Return the [X, Y] coordinate for the center point of the cell that contains the specified text.  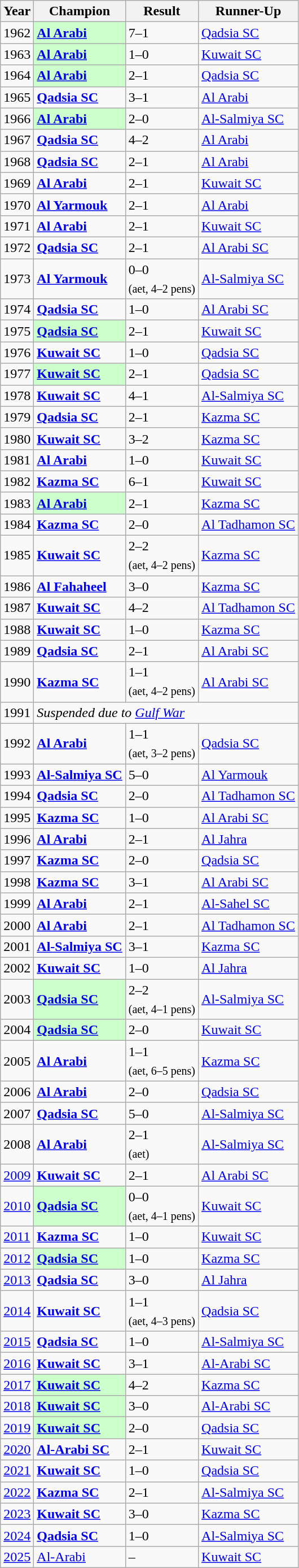
2015 [17, 1342]
1992 [17, 744]
2022 [17, 1492]
2018 [17, 1406]
2019 [17, 1428]
2025 [17, 1557]
Year [17, 11]
2008 [17, 1144]
2000 [17, 925]
2017 [17, 1385]
– [161, 1557]
1964 [17, 76]
Champion [80, 11]
1975 [17, 331]
2–2(aet, 4–2 pens) [161, 556]
Al Fahaheel [80, 587]
0–0(aet, 4–1 pens) [161, 1206]
0–0(aet, 4–2 pens) [161, 279]
1976 [17, 353]
3–2 [161, 438]
1997 [17, 861]
1977 [17, 374]
2016 [17, 1363]
1980 [17, 438]
1989 [17, 651]
1982 [17, 481]
2001 [17, 946]
2–2(aet, 4–1 pens) [161, 999]
2002 [17, 968]
1967 [17, 140]
1998 [17, 882]
Suspended due to Gulf War [166, 713]
2–1(aet) [161, 1144]
2003 [17, 999]
1978 [17, 396]
1986 [17, 587]
1–1(aet, 3–2 pens) [161, 744]
1991 [17, 713]
2004 [17, 1030]
1983 [17, 503]
1965 [17, 97]
2006 [17, 1092]
1994 [17, 796]
1974 [17, 310]
Result [161, 11]
1987 [17, 608]
1993 [17, 775]
1999 [17, 904]
1985 [17, 556]
1973 [17, 279]
6–1 [161, 481]
1968 [17, 162]
1969 [17, 183]
2011 [17, 1237]
2007 [17, 1113]
1984 [17, 524]
1996 [17, 839]
Runner-Up [248, 11]
2020 [17, 1449]
2024 [17, 1535]
2009 [17, 1175]
1–1(aet, 4–2 pens) [161, 681]
1962 [17, 33]
1971 [17, 226]
2021 [17, 1471]
2023 [17, 1514]
2010 [17, 1206]
7–1 [161, 33]
Al-Sahel SC [248, 904]
1988 [17, 629]
1966 [17, 119]
1990 [17, 681]
2012 [17, 1258]
1–1(aet, 4–3 pens) [161, 1311]
1981 [17, 460]
Al-Arabi [80, 1557]
1972 [17, 247]
1979 [17, 417]
2014 [17, 1311]
2005 [17, 1061]
4–1 [161, 396]
1970 [17, 205]
2013 [17, 1280]
1995 [17, 818]
1–1(aet, 6–5 pens) [161, 1061]
1963 [17, 54]
